Pinpoint the cell where the given text exists, returning its (x, y) midpoint coordinate. 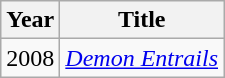
Title (142, 20)
Demon Entrails (142, 58)
2008 (30, 58)
Year (30, 20)
